For the text-containing cell, return its midpoint in (X, Y) coordinate format. 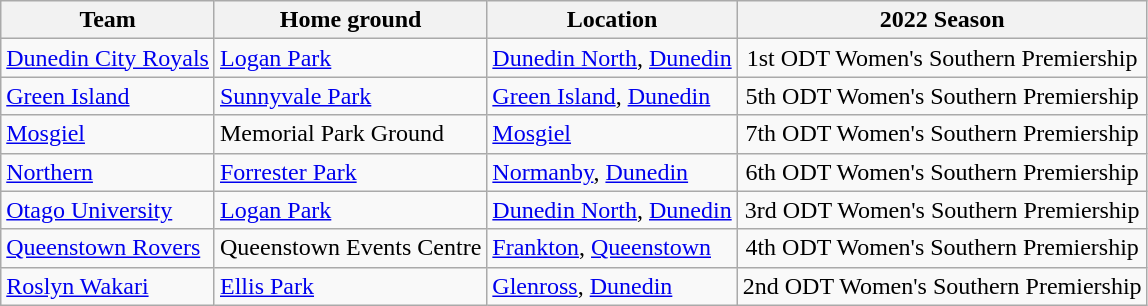
Ellis Park (350, 286)
Otago University (108, 210)
2nd ODT Women's Southern Premiership (942, 286)
2022 Season (942, 20)
Home ground (350, 20)
Location (612, 20)
Frankton, Queenstown (612, 248)
5th ODT Women's Southern Premiership (942, 96)
Sunnyvale Park (350, 96)
4th ODT Women's Southern Premiership (942, 248)
Normanby, Dunedin (612, 172)
Forrester Park (350, 172)
Dunedin City Royals (108, 58)
Glenross, Dunedin (612, 286)
Roslyn Wakari (108, 286)
Queenstown Events Centre (350, 248)
Northern (108, 172)
7th ODT Women's Southern Premiership (942, 134)
1st ODT Women's Southern Premiership (942, 58)
Team (108, 20)
Green Island, Dunedin (612, 96)
Green Island (108, 96)
3rd ODT Women's Southern Premiership (942, 210)
6th ODT Women's Southern Premiership (942, 172)
Memorial Park Ground (350, 134)
Queenstown Rovers (108, 248)
